For the text-containing cell, return its midpoint in [x, y] coordinate format. 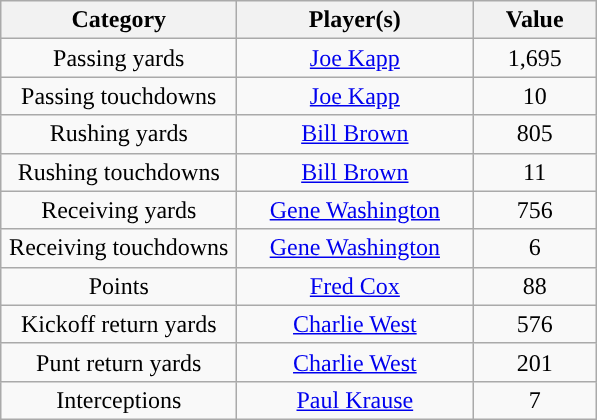
11 [535, 172]
Value [535, 20]
Player(s) [355, 20]
1,695 [535, 58]
Receiving yards [119, 210]
Rushing touchdowns [119, 172]
201 [535, 362]
Rushing yards [119, 134]
Points [119, 286]
6 [535, 248]
Receiving touchdowns [119, 248]
805 [535, 134]
Kickoff return yards [119, 324]
Category [119, 20]
576 [535, 324]
7 [535, 400]
Paul Krause [355, 400]
756 [535, 210]
10 [535, 96]
88 [535, 286]
Fred Cox [355, 286]
Passing touchdowns [119, 96]
Punt return yards [119, 362]
Interceptions [119, 400]
Passing yards [119, 58]
